Provide the [x, y] coordinate of the cell's center where the given text is located.  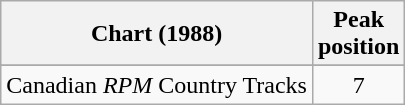
Peakposition [358, 34]
Canadian RPM Country Tracks [157, 85]
7 [358, 85]
Chart (1988) [157, 34]
